Locate the cell with the specified text and output its (x, y) center coordinate. 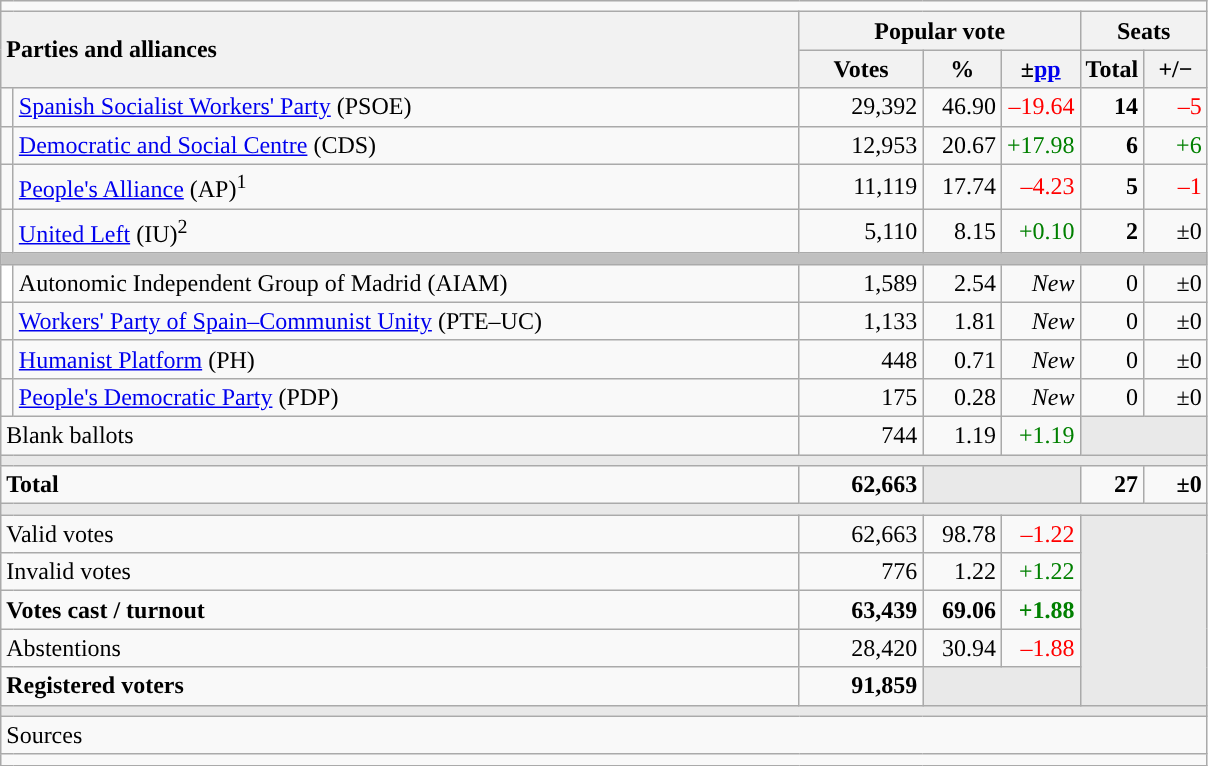
Seats (1144, 31)
2 (1112, 232)
28,420 (861, 648)
Votes (861, 69)
Humanist Platform (PH) (406, 359)
People's Democratic Party (PDP) (406, 397)
11,119 (861, 186)
Workers' Party of Spain–Communist Unity (PTE–UC) (406, 321)
United Left (IU)2 (406, 232)
17.74 (962, 186)
Votes cast / turnout (400, 610)
1.22 (962, 572)
+/− (1176, 69)
+0.10 (1040, 232)
98.78 (962, 534)
+1.88 (1040, 610)
744 (861, 435)
Invalid votes (400, 572)
175 (861, 397)
+1.19 (1040, 435)
1.19 (962, 435)
–1.88 (1040, 648)
Valid votes (400, 534)
Autonomic Independent Group of Madrid (AIAM) (406, 283)
27 (1112, 485)
91,859 (861, 686)
776 (861, 572)
448 (861, 359)
±pp (1040, 69)
12,953 (861, 145)
6 (1112, 145)
29,392 (861, 107)
Parties and alliances (400, 50)
Spanish Socialist Workers' Party (PSOE) (406, 107)
Sources (604, 735)
% (962, 69)
20.67 (962, 145)
–19.64 (1040, 107)
People's Alliance (AP)1 (406, 186)
69.06 (962, 610)
Popular vote (940, 31)
1,589 (861, 283)
1.81 (962, 321)
14 (1112, 107)
5 (1112, 186)
+17.98 (1040, 145)
+1.22 (1040, 572)
–5 (1176, 107)
0.28 (962, 397)
+6 (1176, 145)
0.71 (962, 359)
Abstentions (400, 648)
2.54 (962, 283)
5,110 (861, 232)
Democratic and Social Centre (CDS) (406, 145)
–1 (1176, 186)
8.15 (962, 232)
63,439 (861, 610)
Blank ballots (400, 435)
–4.23 (1040, 186)
Registered voters (400, 686)
–1.22 (1040, 534)
46.90 (962, 107)
1,133 (861, 321)
30.94 (962, 648)
